Scan for the cell matching the given text and deliver its (X, Y) coordinate at center. 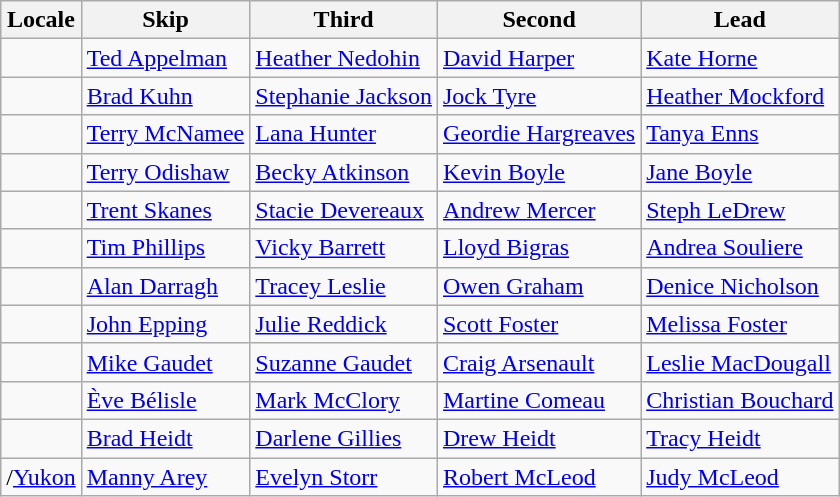
Lead (740, 20)
Lana Hunter (344, 134)
Craig Arsenault (538, 362)
Ted Appelman (166, 58)
Stephanie Jackson (344, 96)
Heather Mockford (740, 96)
Mike Gaudet (166, 362)
Andrea Souliere (740, 248)
Christian Bouchard (740, 400)
Judy McLeod (740, 477)
Tim Phillips (166, 248)
Leslie MacDougall (740, 362)
David Harper (538, 58)
Julie Reddick (344, 324)
Owen Graham (538, 286)
/Yukon (41, 477)
Darlene Gillies (344, 438)
Alan Darragh (166, 286)
Lloyd Bigras (538, 248)
Evelyn Storr (344, 477)
Melissa Foster (740, 324)
Tracey Leslie (344, 286)
Locale (41, 20)
Skip (166, 20)
Terry McNamee (166, 134)
Second (538, 20)
Robert McLeod (538, 477)
Trent Skanes (166, 210)
Tanya Enns (740, 134)
Denice Nicholson (740, 286)
Ève Bélisle (166, 400)
Scott Foster (538, 324)
Tracy Heidt (740, 438)
Suzanne Gaudet (344, 362)
Kevin Boyle (538, 172)
Vicky Barrett (344, 248)
Third (344, 20)
Geordie Hargreaves (538, 134)
Becky Atkinson (344, 172)
Brad Kuhn (166, 96)
Brad Heidt (166, 438)
Andrew Mercer (538, 210)
Jane Boyle (740, 172)
Heather Nedohin (344, 58)
Mark McClory (344, 400)
Kate Horne (740, 58)
John Epping (166, 324)
Steph LeDrew (740, 210)
Stacie Devereaux (344, 210)
Drew Heidt (538, 438)
Jock Tyre (538, 96)
Martine Comeau (538, 400)
Terry Odishaw (166, 172)
Manny Arey (166, 477)
